Capture the cell that displays the provided text and extract its (X, Y) central coordinate. 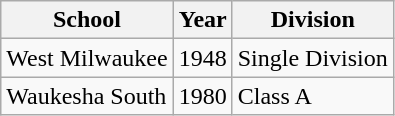
Single Division (312, 58)
1980 (202, 96)
School (87, 20)
West Milwaukee (87, 58)
Class A (312, 96)
1948 (202, 58)
Division (312, 20)
Year (202, 20)
Waukesha South (87, 96)
